Locate the cell with the specified text and output its [X, Y] center coordinate. 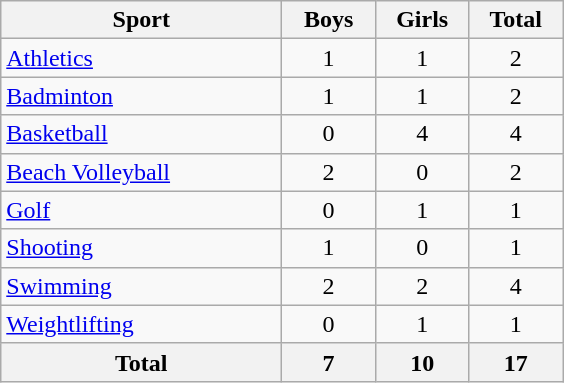
Sport [142, 20]
7 [329, 362]
Swimming [142, 286]
Badminton [142, 96]
Weightlifting [142, 324]
Boys [329, 20]
Shooting [142, 248]
Athletics [142, 58]
Golf [142, 210]
17 [516, 362]
Beach Volleyball [142, 172]
10 [422, 362]
Girls [422, 20]
Basketball [142, 134]
